Scan for the cell matching the given text and deliver its [X, Y] coordinate at center. 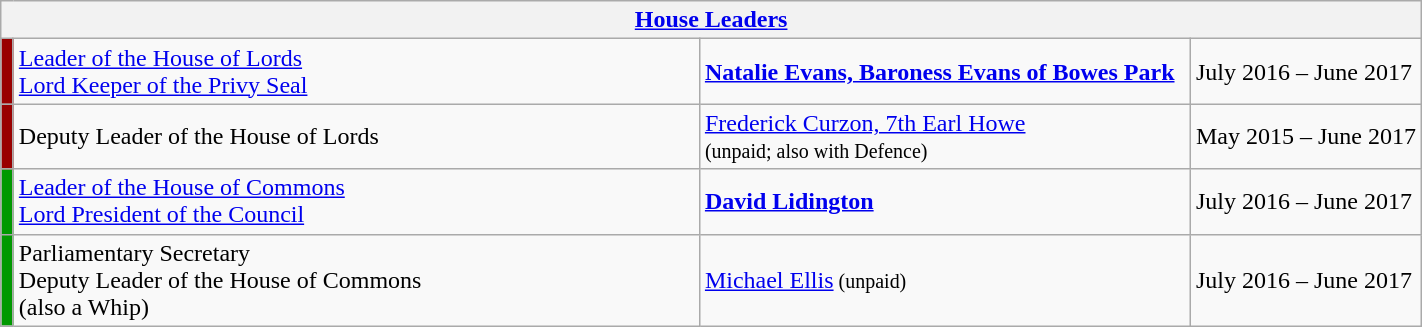
House Leaders [712, 20]
Leader of the House of CommonsLord President of the Council [356, 202]
David Lidington [944, 202]
Michael Ellis (unpaid) [944, 280]
Natalie Evans, Baroness Evans of Bowes Park [944, 72]
Leader of the House of LordsLord Keeper of the Privy Seal [356, 72]
May 2015 – June 2017 [1306, 136]
Frederick Curzon, 7th Earl Howe(unpaid; also with Defence) [944, 136]
Deputy Leader of the House of Lords [356, 136]
Parliamentary Secretary Deputy Leader of the House of Commons(also a Whip) [356, 280]
